Locate the cell with the specified text and output its (X, Y) center coordinate. 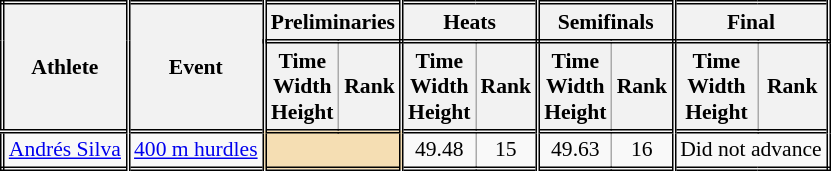
Heats (470, 22)
Andrés Silva (64, 150)
49.48 (439, 150)
Event (196, 67)
Semifinals (606, 22)
15 (507, 150)
Athlete (64, 67)
400 m hurdles (196, 150)
Preliminaries (332, 22)
49.63 (575, 150)
16 (643, 150)
Did not advance (752, 150)
Final (752, 22)
